Pinpoint the cell where the given text exists, returning its [X, Y] midpoint coordinate. 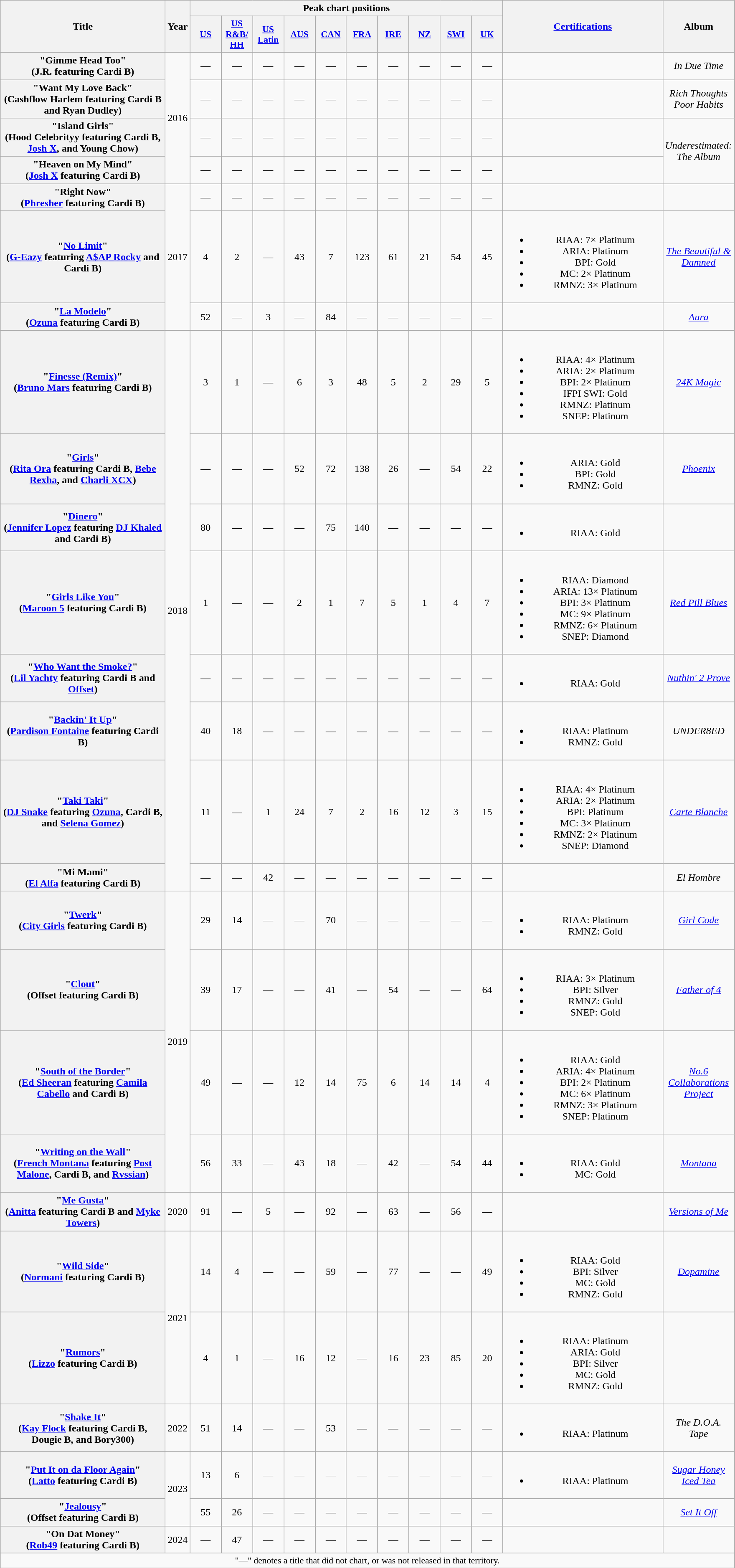
64 [487, 990]
Underestimated: The Album [698, 151]
In Due Time [698, 66]
45 [487, 257]
Phoenix [698, 469]
RIAA: 4× PlatinumARIA: 2× PlatinumBPI: PlatinumMC: 3× PlatinumRMNZ: 2× PlatinumSNEP: Diamond [583, 812]
"Who Want the Smoke?"(Lil Yachty featuring Cardi B and Offset) [83, 678]
NZ [424, 34]
51 [205, 1428]
"No Limit"(G-Eazy featuring A$AP Rocky and Cardi B) [83, 257]
Peak chart positions [347, 8]
The Beautiful & Damned [698, 257]
IRE [393, 34]
59 [331, 1272]
Aura [698, 317]
2018 [178, 610]
123 [362, 257]
UNDER8ED [698, 731]
61 [393, 257]
"South of the Border"(Ed Sheeran featuring Camila Cabello and Cardi B) [83, 1082]
2016 [178, 118]
RIAA: DiamondARIA: 13× PlatinumBPI: 3× PlatinumMC: 9× PlatinumRMNZ: 6× PlatinumSNEP: Diamond [583, 603]
Versions of Me [698, 1212]
91 [205, 1212]
"Rumors"(Lizzo featuring Cardi B) [83, 1358]
44 [487, 1163]
24 [300, 812]
Certifications [583, 27]
El Hombre [698, 877]
Album [698, 27]
"Girls"(Rita Ora featuring Cardi B, Bebe Rexha, and Charli XCX) [83, 469]
RIAA: 3× PlatinumBPI: SilverRMNZ: GoldSNEP: Gold [583, 990]
39 [205, 990]
72 [331, 469]
92 [331, 1212]
138 [362, 469]
2019 [178, 1041]
41 [331, 990]
11 [205, 812]
"Jealousy"(Offset featuring Cardi B) [83, 1512]
40 [205, 731]
13 [205, 1475]
"Right Now"(Phresher featuring Cardi B) [83, 197]
"Mi Mami"(El Alfa featuring Cardi B) [83, 877]
70 [331, 920]
No.6 Collaborations Project [698, 1082]
"On Dat Money"(Rob49 featuring Cardi B) [83, 1539]
24K Magic [698, 382]
80 [205, 527]
RIAA: 7× PlatinumARIA: PlatinumBPI: GoldMC: 2× PlatinumRMNZ: 3× Platinum [583, 257]
2020 [178, 1212]
SWI [456, 34]
"Island Girls"(Hood Celebrityy featuring Cardi B, Josh X, and Young Chow) [83, 137]
RIAA: GoldBPI: SilverMC: GoldRMNZ: Gold [583, 1272]
Red Pill Blues [698, 603]
Title [83, 27]
2024 [178, 1539]
"Heaven on My Mind"(Josh X featuring Cardi B) [83, 170]
US [205, 34]
55 [205, 1512]
2017 [178, 257]
15 [487, 812]
Dopamine [698, 1272]
Carte Blanche [698, 812]
FRA [362, 34]
"Backin' It Up"(Pardison Fontaine featuring Cardi B) [83, 731]
22 [487, 469]
RIAA: GoldARIA: 4× PlatinumBPI: 2× PlatinumMC: 6× PlatinumRMNZ: 3× PlatinumSNEP: Platinum [583, 1082]
"Put It on da Floor Again"(Latto featuring Cardi B) [83, 1475]
17 [237, 990]
Father of 4 [698, 990]
"Girls Like You"(Maroon 5 featuring Cardi B) [83, 603]
RIAA: PlatinumARIA: GoldBPI: SilverMC: GoldRMNZ: Gold [583, 1358]
Year [178, 27]
33 [237, 1163]
"Gimme Head Too"(J.R. featuring Cardi B) [83, 66]
UK [487, 34]
"Taki Taki"(DJ Snake featuring Ozuna, Cardi B, and Selena Gomez) [83, 812]
AUS [300, 34]
Girl Code [698, 920]
RIAA: GoldMC: Gold [583, 1163]
"Writing on the Wall"(French Montana featuring Post Malone, Cardi B, and Rvssian) [83, 1163]
20 [487, 1358]
"Twerk"(City Girls featuring Cardi B) [83, 920]
21 [424, 257]
"Wild Side"(Normani featuring Cardi B) [83, 1272]
2023 [178, 1489]
77 [393, 1272]
2022 [178, 1428]
Set It Off [698, 1512]
Montana [698, 1163]
USR&B/HH [237, 34]
RIAA: 4× PlatinumARIA: 2× PlatinumBPI: 2× PlatinumIFPI SWI: GoldRMNZ: PlatinumSNEP: Platinum [583, 382]
"Clout"(Offset featuring Cardi B) [83, 990]
ARIA: GoldBPI: GoldRMNZ: Gold [583, 469]
"Finesse (Remix)"(Bruno Mars featuring Cardi B) [83, 382]
53 [331, 1428]
USLatin [268, 34]
"La Modelo"(Ozuna featuring Cardi B) [83, 317]
"Me Gusta"(Anitta featuring Cardi B and Myke Towers) [83, 1212]
Rich Thoughts Poor Habits [698, 99]
2021 [178, 1318]
"Shake It"(Kay Flock featuring Cardi B, Dougie B, and Bory300) [83, 1428]
63 [393, 1212]
"Dinero"(Jennifer Lopez featuring DJ Khaled and Cardi B) [83, 527]
"Want My Love Back"(Cashflow Harlem featuring Cardi B and Ryan Dudley) [83, 99]
The D.O.A. Tape [698, 1428]
"—" denotes a title that did not chart, or was not released in that territory. [367, 1560]
CAN [331, 34]
23 [424, 1358]
48 [362, 382]
85 [456, 1358]
47 [237, 1539]
84 [331, 317]
Nuthin' 2 Prove [698, 678]
140 [362, 527]
Sugar Honey Iced Tea [698, 1475]
